Locate the cell with the specified text and output its (x, y) center coordinate. 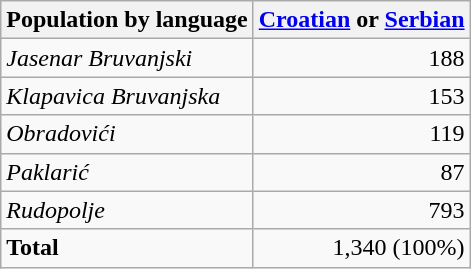
Population by language (127, 20)
188 (362, 58)
Rudopolje (127, 210)
119 (362, 134)
Total (127, 248)
Obradovići (127, 134)
Klapavica Bruvanjska (127, 96)
87 (362, 172)
Croatian or Serbian (362, 20)
153 (362, 96)
Paklarić (127, 172)
Jasenar Bruvanjski (127, 58)
793 (362, 210)
1,340 (100%) (362, 248)
